Capture the cell that displays the provided text and extract its (x, y) central coordinate. 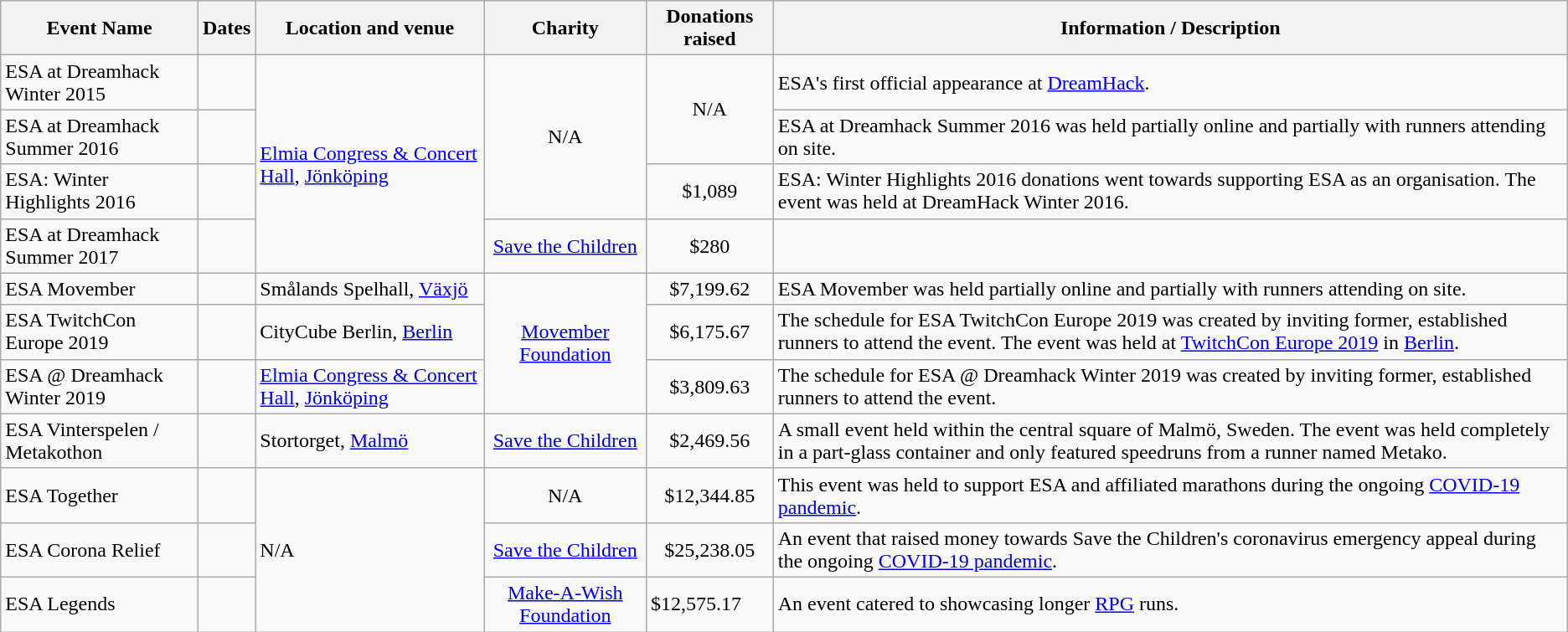
ESA at Dreamhack Summer 2017 (100, 246)
$25,238.05 (709, 549)
ESA Movember was held partially online and partially with runners attending on site. (1170, 289)
$1,089 (709, 191)
An event catered to showcasing longer RPG runs. (1170, 604)
ESA Together (100, 496)
$2,469.56 (709, 440)
$3,809.63 (709, 387)
Stortorget, Malmö (370, 440)
ESA: Winter Highlights 2016 donations went towards supporting ESA as an organisation. The event was held at DreamHack Winter 2016. (1170, 191)
Make-A-Wish Foundation (565, 604)
ESA Legends (100, 604)
Dates (226, 28)
$12,344.85 (709, 496)
$280 (709, 246)
An event that raised money towards Save the Children's coronavirus emergency appeal during the ongoing COVID-19 pandemic. (1170, 549)
ESA @ Dreamhack Winter 2019 (100, 387)
ESA TwitchCon Europe 2019 (100, 331)
CityCube Berlin, Berlin (370, 331)
Location and venue (370, 28)
Charity (565, 28)
$7,199.62 (709, 289)
ESA Vinterspelen / Metakothon (100, 440)
ESA Corona Relief (100, 549)
$12,575.17 (709, 604)
$6,175.67 (709, 331)
ESA Movember (100, 289)
This event was held to support ESA and affiliated marathons during the ongoing COVID-19 pandemic. (1170, 496)
ESA at Dreamhack Winter 2015 (100, 82)
ESA at Dreamhack Summer 2016 was held partially online and partially with runners attending on site. (1170, 137)
The schedule for ESA @ Dreamhack Winter 2019 was created by inviting former, established runners to attend the event. (1170, 387)
Movember Foundation (565, 343)
Smålands Spelhall, Växjö (370, 289)
ESA at Dreamhack Summer 2016 (100, 137)
ESA: Winter Highlights 2016 (100, 191)
ESA's first official appearance at DreamHack. (1170, 82)
Donations raised (709, 28)
Information / Description (1170, 28)
Event Name (100, 28)
